Identify which cell holds the provided text, then report its (x, y) central coordinate. 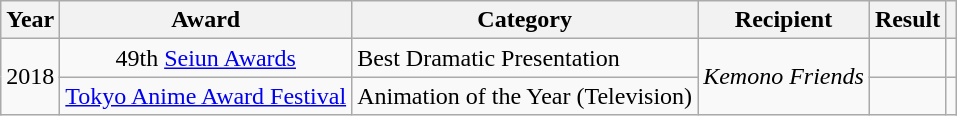
Best Dramatic Presentation (525, 58)
Result (907, 20)
Award (206, 20)
2018 (30, 77)
49th Seiun Awards (206, 58)
Recipient (784, 20)
Category (525, 20)
Tokyo Anime Award Festival (206, 96)
Kemono Friends (784, 77)
Animation of the Year (Television) (525, 96)
Year (30, 20)
